Capture the cell that displays the provided text and extract its (X, Y) central coordinate. 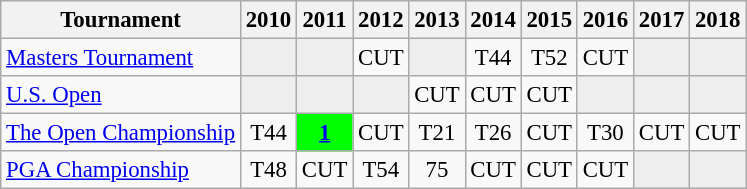
2014 (493, 20)
T54 (381, 170)
PGA Championship (121, 170)
2012 (381, 20)
U.S. Open (121, 95)
2017 (661, 20)
T48 (268, 170)
2018 (718, 20)
The Open Championship (121, 133)
Masters Tournament (121, 58)
T21 (437, 133)
1 (325, 133)
2015 (549, 20)
75 (437, 170)
2011 (325, 20)
2016 (605, 20)
Tournament (121, 20)
2010 (268, 20)
T30 (605, 133)
T26 (493, 133)
2013 (437, 20)
T52 (549, 58)
